Find where the given text appears and provide that cell's center as [X, Y] coordinate. 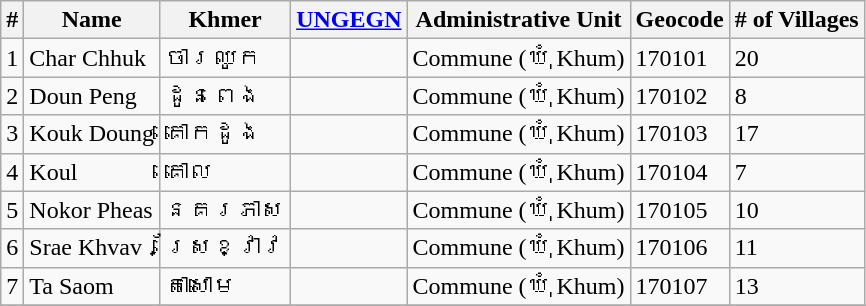
Geocode [680, 20]
Kouk Doung [92, 134]
5 [12, 210]
Doun Peng [92, 96]
គោល [226, 172]
Name [92, 20]
គោកដូង [226, 134]
ដូនពេង [226, 96]
ស្រែខ្វាវ [226, 248]
170102 [680, 96]
170104 [680, 172]
# [12, 20]
8 [796, 96]
6 [12, 248]
Char Chhuk [92, 58]
# of Villages [796, 20]
2 [12, 96]
នគរភាស [226, 210]
តាសោម [226, 286]
UNGEGN [349, 20]
Administrative Unit [518, 20]
Ta Saom [92, 286]
170103 [680, 134]
170105 [680, 210]
11 [796, 248]
Koul [92, 172]
ចារឈូក [226, 58]
4 [12, 172]
Srae Khvav [92, 248]
3 [12, 134]
20 [796, 58]
170107 [680, 286]
Nokor Pheas [92, 210]
170101 [680, 58]
1 [12, 58]
13 [796, 286]
170106 [680, 248]
17 [796, 134]
Khmer [226, 20]
10 [796, 210]
